Return (x, y) of the center of cell containing provided text 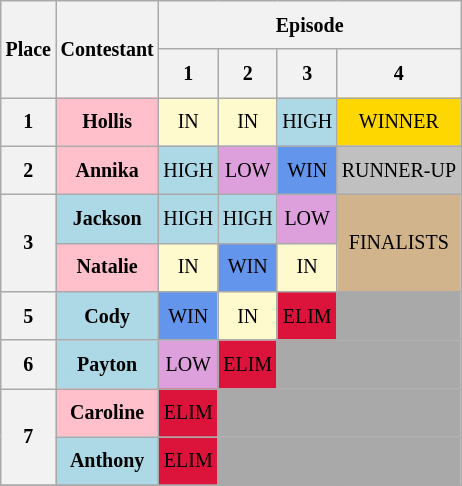
Cody (108, 316)
4 (399, 74)
Hollis (108, 122)
Annika (108, 170)
Natalie (108, 267)
6 (28, 364)
Episode (310, 25)
FINALISTS (399, 244)
5 (28, 316)
7 (28, 438)
Contestant (108, 50)
Caroline (108, 413)
Place (28, 50)
Anthony (108, 461)
WINNER (399, 122)
RUNNER-UP (399, 170)
Payton (108, 364)
Jackson (108, 219)
